For the text-containing cell, return its midpoint in [x, y] coordinate format. 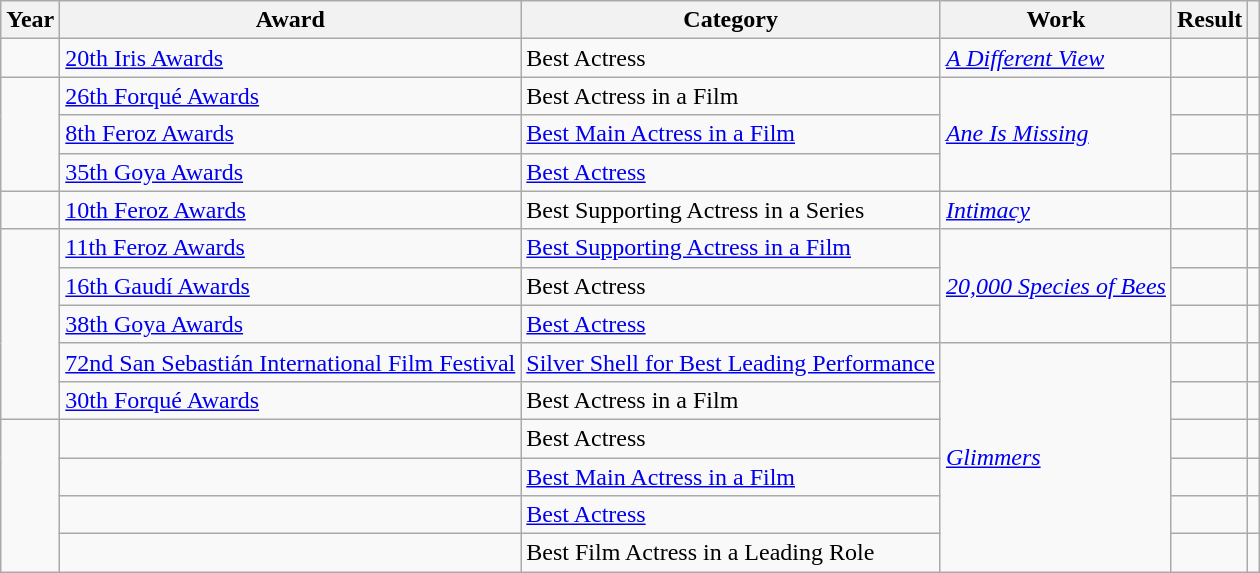
11th Feroz Awards [290, 248]
20,000 Species of Bees [1056, 286]
Year [30, 20]
26th Forqué Awards [290, 96]
Award [290, 20]
35th Goya Awards [290, 172]
Result [1209, 20]
Work [1056, 20]
Best Supporting Actress in a Series [731, 210]
72nd San Sebastián International Film Festival [290, 362]
Category [731, 20]
30th Forqué Awards [290, 400]
Silver Shell for Best Leading Performance [731, 362]
Glimmers [1056, 457]
A Different View [1056, 58]
8th Feroz Awards [290, 134]
Intimacy [1056, 210]
16th Gaudí Awards [290, 286]
38th Goya Awards [290, 324]
20th Iris Awards [290, 58]
10th Feroz Awards [290, 210]
Ane Is Missing [1056, 134]
Best Film Actress in a Leading Role [731, 553]
Best Supporting Actress in a Film [731, 248]
